Detect which cell encompasses the target text, then output its [x, y] center coordinate. 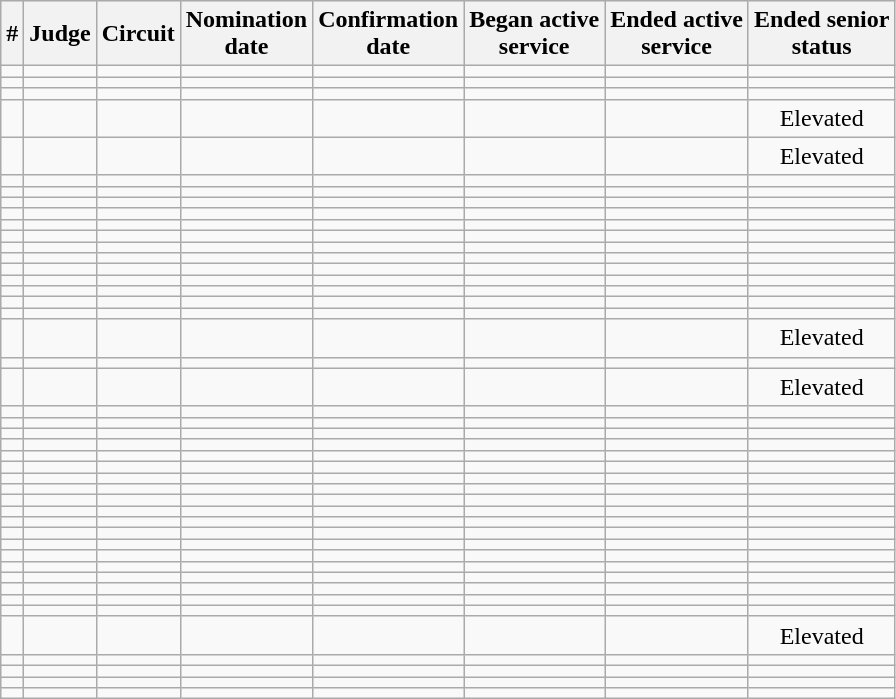
Judge [60, 34]
Began activeservice [534, 34]
Circuit [138, 34]
Confirmationdate [388, 34]
Nominationdate [246, 34]
Ended activeservice [677, 34]
# [12, 34]
Ended seniorstatus [821, 34]
